Capture the cell that displays the provided text and extract its [X, Y] central coordinate. 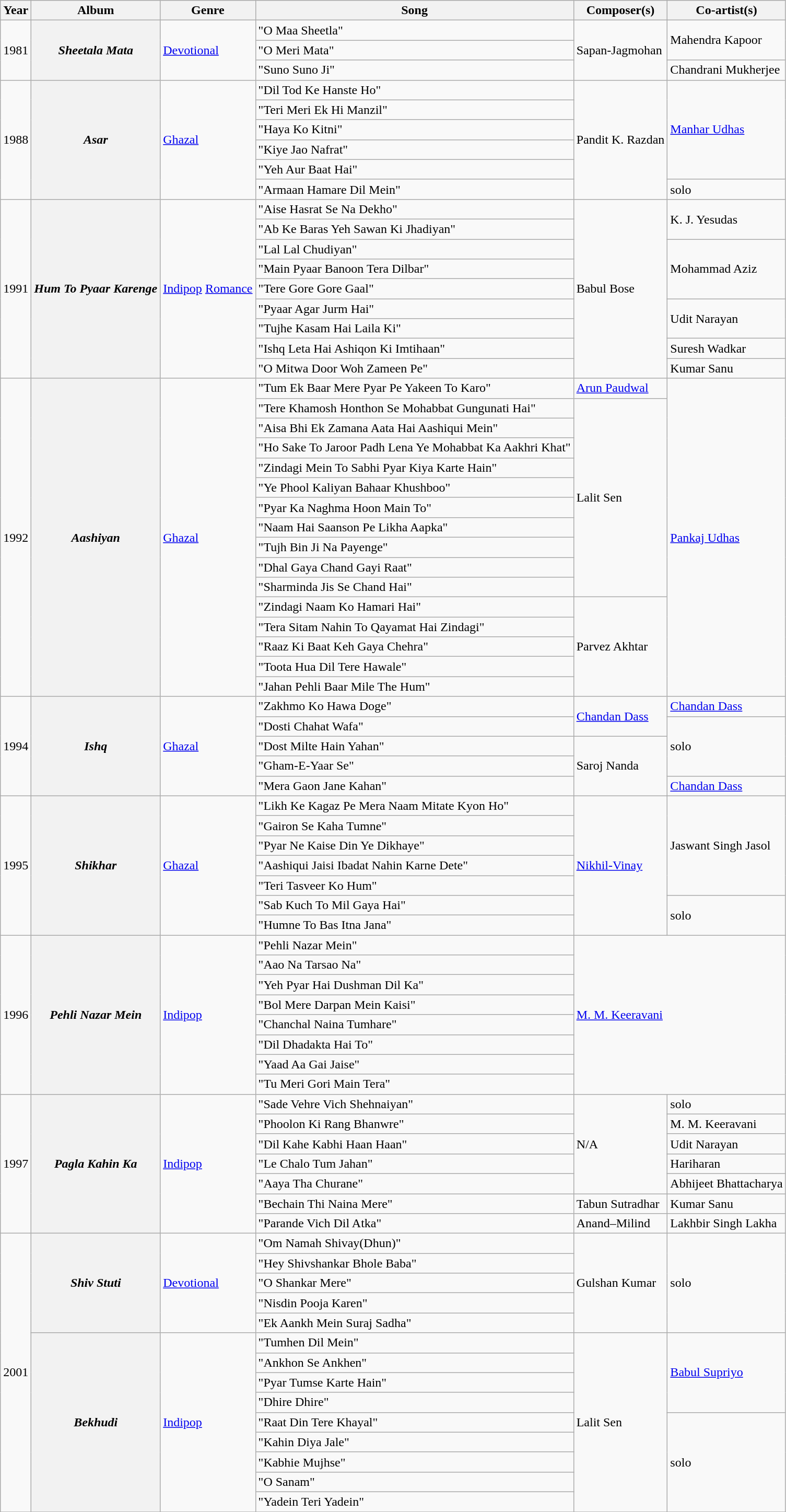
"Sharminda Jis Se Chand Hai" [415, 587]
"Jahan Pehli Baar Mile The Hum" [415, 687]
"O Shankar Mere" [415, 1283]
"Dil Kahe Kabhi Haan Haan" [415, 1144]
1991 [16, 288]
"Ankhon Se Ankhen" [415, 1363]
Abhijeet Bhattacharya [726, 1183]
Song [415, 10]
"Nisdin Pooja Karen" [415, 1303]
"Gham-E-Yaar Se" [415, 766]
Lakhbir Singh Lakha [726, 1224]
1992 [16, 537]
"Humne To Bas Itna Jana" [415, 925]
Pankaj Udhas [726, 537]
"Lal Lal Chudiyan" [415, 249]
Co-artist(s) [726, 10]
"Ishq Leta Hai Ashiqon Ki Imtihaan" [415, 348]
"Teri Tasveer Ko Hum" [415, 886]
"Tujh Bin Ji Na Payenge" [415, 547]
Nikhil-Vinay [620, 865]
Bekhudi [96, 1422]
Genre [208, 10]
Indipop Romance [208, 288]
"Pehli Nazar Mein" [415, 945]
"Ye Phool Kaliyan Bahaar Khushboo" [415, 487]
Gulshan Kumar [620, 1283]
"Toota Hua Dil Tere Hawale" [415, 667]
Jaswant Singh Jasol [726, 845]
Aashiyan [96, 537]
"Ek Aankh Mein Suraj Sadha" [415, 1323]
"Gairon Se Kaha Tumne" [415, 825]
Shiv Stuti [96, 1283]
"Kabhie Mujhse" [415, 1462]
Babul Supriyo [726, 1373]
"Tere Gore Gore Gaal" [415, 289]
"Pyar Ka Naghma Hoon Main To" [415, 507]
"Aise Hasrat Se Na Dekho" [415, 209]
"Chanchal Naina Tumhare" [415, 1025]
Pandit K. Razdan [620, 139]
"Tere Khamosh Honthon Se Mohabbat Gungunati Hai" [415, 408]
1994 [16, 746]
"Dhal Gaya Chand Gayi Raat" [415, 567]
Year [16, 10]
Chandrani Mukherjee [726, 70]
1995 [16, 865]
"Bechain Thi Naina Mere" [415, 1203]
"Raaz Ki Baat Keh Gaya Chehra" [415, 647]
"Pyar Ne Kaise Din Ye Dikhaye" [415, 845]
"O Sanam" [415, 1482]
1997 [16, 1164]
"O Meri Mata" [415, 50]
Shikhar [96, 865]
"Bol Mere Darpan Mein Kaisi" [415, 1005]
"Dhire Dhire" [415, 1402]
"Tumhen Dil Mein" [415, 1343]
Mahendra Kapoor [726, 40]
Saroj Nanda [620, 766]
"Le Chalo Tum Jahan" [415, 1164]
"Tujhe Kasam Hai Laila Ki" [415, 329]
Babul Bose [620, 288]
Manhar Udhas [726, 130]
Anand–Milind [620, 1224]
"Tu Meri Gori Main Tera" [415, 1084]
"Kahin Diya Jale" [415, 1442]
"Pyaar Agar Jurm Hai" [415, 309]
Suresh Wadkar [726, 348]
"Phoolon Ki Rang Bhanwre" [415, 1124]
"Mera Gaon Jane Kahan" [415, 786]
"Dil Dhadakta Hai To" [415, 1044]
Sapan-Jagmohan [620, 50]
"Parande Vich Dil Atka" [415, 1224]
Parvez Akhtar [620, 647]
Arun Paudwal [620, 388]
"Dil Tod Ke Hanste Ho" [415, 90]
"Naam Hai Saanson Pe Likha Aapka" [415, 527]
"Aaya Tha Churane" [415, 1183]
Tabun Sutradhar [620, 1203]
"Haya Ko Kitni" [415, 130]
"Teri Meri Ek Hi Manzil" [415, 110]
Album [96, 10]
"Zindagi Mein To Sabhi Pyar Kiya Karte Hain" [415, 468]
"Aisa Bhi Ek Zamana Aata Hai Aashiqui Mein" [415, 428]
2001 [16, 1373]
"Sab Kuch To Mil Gaya Hai" [415, 905]
"Main Pyaar Banoon Tera Dilbar" [415, 269]
Composer(s) [620, 10]
"Ho Sake To Jaroor Padh Lena Ye Mohabbat Ka Aakhri Khat" [415, 448]
"Hey Shivshankar Bhole Baba" [415, 1263]
Pehli Nazar Mein [96, 1015]
Hum To Pyaar Karenge [96, 288]
"O Mitwa Door Woh Zameen Pe" [415, 368]
Mohammad Aziz [726, 269]
Pagla Kahin Ka [96, 1164]
"Om Namah Shivay(Dhun)" [415, 1243]
"Armaan Hamare Dil Mein" [415, 189]
"Raat Din Tere Khayal" [415, 1422]
"Likh Ke Kagaz Pe Mera Naam Mitate Kyon Ho" [415, 806]
1988 [16, 139]
"Yeh Pyar Hai Dushman Dil Ka" [415, 985]
"Yaad Aa Gai Jaise" [415, 1064]
K. J. Yesudas [726, 219]
"Pyar Tumse Karte Hain" [415, 1382]
1981 [16, 50]
"Dost Milte Hain Yahan" [415, 746]
1996 [16, 1015]
"O Maa Sheetla" [415, 30]
Sheetala Mata [96, 50]
"Ab Ke Baras Yeh Sawan Ki Jhadiyan" [415, 229]
Ishq [96, 746]
Hariharan [726, 1164]
"Yeh Aur Baat Hai" [415, 169]
"Dosti Chahat Wafa" [415, 726]
"Kiye Jao Nafrat" [415, 149]
"Aao Na Tarsao Na" [415, 965]
"Zindagi Naam Ko Hamari Hai" [415, 607]
"Yadein Teri Yadein" [415, 1502]
N/A [620, 1144]
"Tum Ek Baar Mere Pyar Pe Yakeen To Karo" [415, 388]
"Sade Vehre Vich Shehnaiyan" [415, 1104]
"Zakhmo Ko Hawa Doge" [415, 706]
"Tera Sitam Nahin To Qayamat Hai Zindagi" [415, 627]
"Aashiqui Jaisi Ibadat Nahin Karne Dete" [415, 865]
Asar [96, 139]
"Suno Suno Ji" [415, 70]
